Determine the (x, y) coordinate at the center of the cell enclosing the given text.  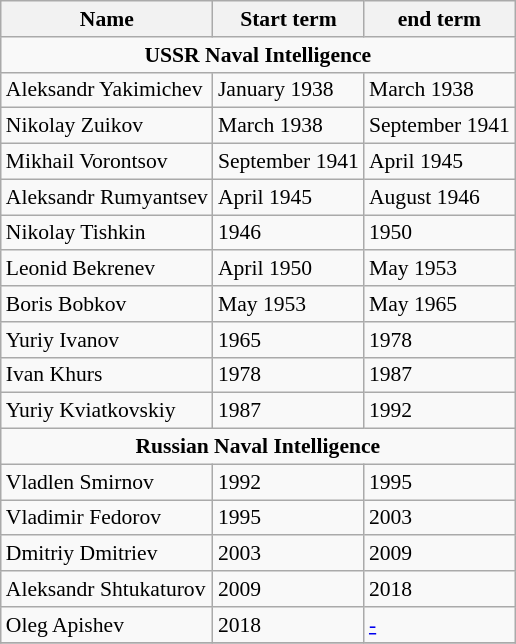
Yuriy Kviatkovskiy (107, 411)
end term (440, 19)
Boris Bobkov (107, 304)
Mikhail Vorontsov (107, 162)
Oleg Apishev (107, 625)
Dmitriy Dmitriev (107, 554)
Start term (288, 19)
- (440, 625)
1946 (288, 233)
August 1946 (440, 197)
Russian Naval Intelligence (258, 447)
Vladlen Smirnov (107, 482)
1950 (440, 233)
USSR Naval Intelligence (258, 55)
Aleksandr Shtukaturov (107, 589)
April 1950 (288, 269)
Nikolay Zuikov (107, 126)
1965 (288, 340)
January 1938 (288, 90)
Vladimir Fedorov (107, 518)
Ivan Khurs (107, 375)
Leonid Bekrenev (107, 269)
Nikolay Tishkin (107, 233)
Aleksandr Rumyantsev (107, 197)
Yuriy Ivanov (107, 340)
Aleksandr Yakimichev (107, 90)
May 1965 (440, 304)
Name (107, 19)
